Extract the [X, Y] coordinate from the center of the cell holding the provided text.  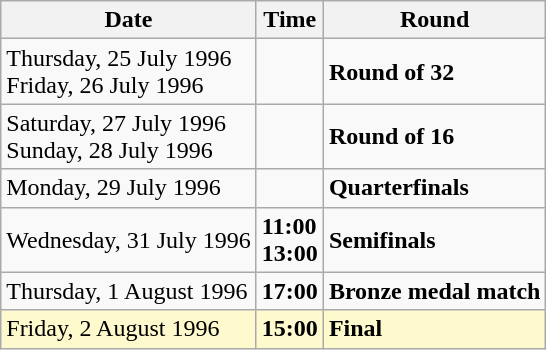
15:00 [290, 329]
Saturday, 27 July 1996Sunday, 28 July 1996 [129, 136]
Wednesday, 31 July 1996 [129, 240]
Date [129, 20]
11:0013:00 [290, 240]
Semifinals [434, 240]
Thursday, 25 July 1996Friday, 26 July 1996 [129, 72]
17:00 [290, 291]
Quarterfinals [434, 188]
Time [290, 20]
Bronze medal match [434, 291]
Final [434, 329]
Round [434, 20]
Thursday, 1 August 1996 [129, 291]
Round of 16 [434, 136]
Round of 32 [434, 72]
Friday, 2 August 1996 [129, 329]
Monday, 29 July 1996 [129, 188]
